From the cell containing the given text, extract its center point as [x, y] coordinate. 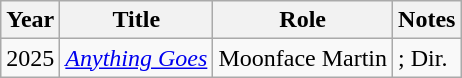
Role [303, 20]
Year [30, 20]
Moonface Martin [303, 58]
Notes [427, 20]
2025 [30, 58]
; Dir. [427, 58]
Anything Goes [136, 58]
Title [136, 20]
